Provide the [x, y] coordinate of the cell's center where the given text is located.  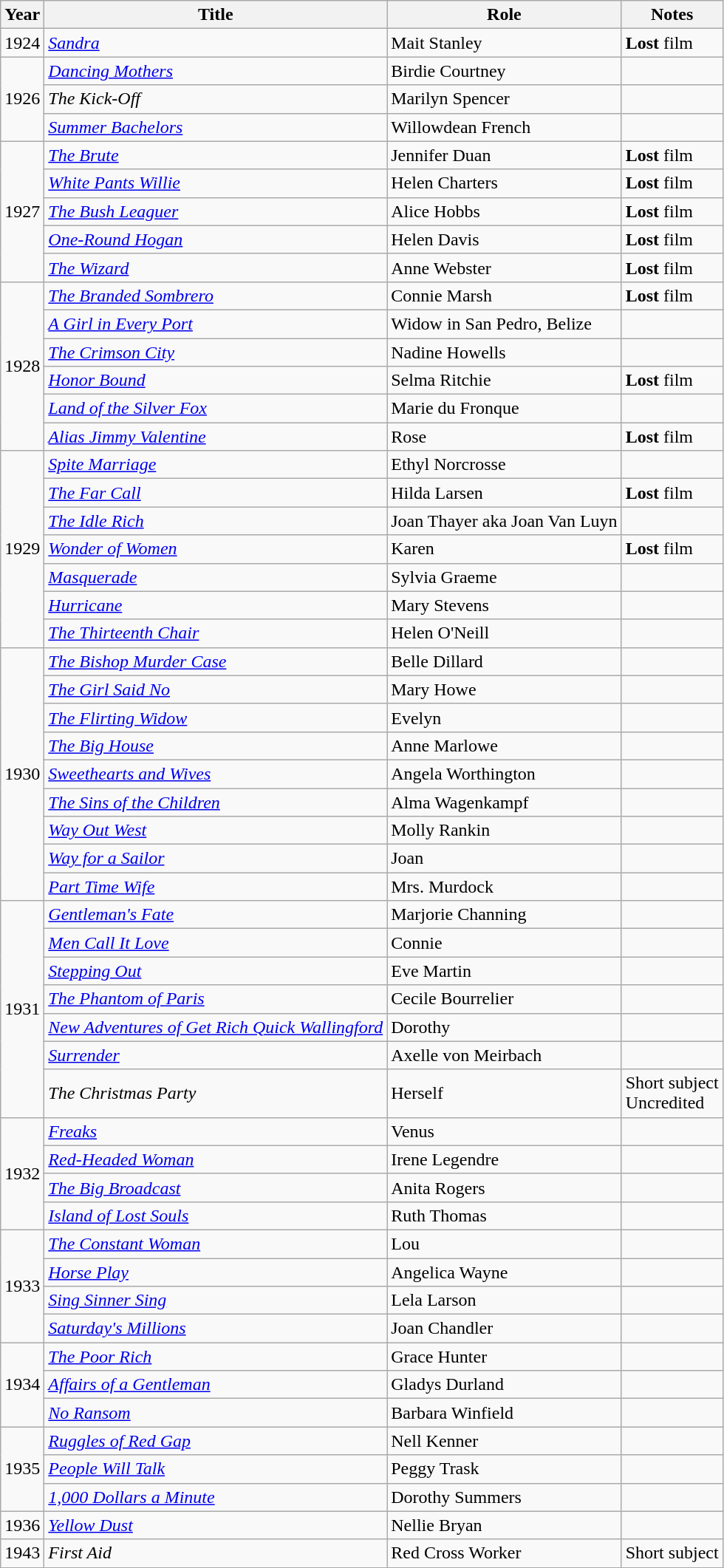
Helen O'Neill [504, 633]
The Bush Leaguer [216, 211]
Year [22, 15]
The Kick-Off [216, 99]
Barbara Winfield [504, 1413]
The Poor Rich [216, 1357]
1930 [22, 774]
1928 [22, 366]
Jennifer Duan [504, 155]
Mary Howe [504, 689]
Hilda Larsen [504, 493]
Sandra [216, 43]
Nadine Howells [504, 352]
Eve Martin [504, 971]
Title [216, 15]
Cecile Bourrelier [504, 999]
Rose [504, 437]
Gladys Durland [504, 1385]
Sylvia Graeme [504, 577]
Marjorie Channing [504, 915]
Spite Marriage [216, 465]
Joan Chandler [504, 1329]
Mary Stevens [504, 605]
The Bishop Murder Case [216, 661]
Angela Worthington [504, 774]
The Sins of the Children [216, 802]
Alice Hobbs [504, 211]
Stepping Out [216, 971]
Karen [504, 549]
Horse Play [216, 1272]
Joan Thayer aka Joan Van Luyn [504, 521]
The Flirting Widow [216, 717]
Freaks [216, 1131]
1935 [22, 1469]
Men Call It Love [216, 943]
Dorothy Summers [504, 1497]
Role [504, 15]
Grace Hunter [504, 1357]
Alias Jimmy Valentine [216, 437]
Surrender [216, 1055]
The Girl Said No [216, 689]
Summer Bachelors [216, 127]
Angelica Wayne [504, 1272]
Connie [504, 943]
The Big House [216, 746]
Wonder of Women [216, 549]
1943 [22, 1553]
Marilyn Spencer [504, 99]
Ruggles of Red Gap [216, 1441]
Selma Ritchie [504, 381]
1929 [22, 549]
Anne Webster [504, 267]
1,000 Dollars a Minute [216, 1497]
No Ransom [216, 1413]
Short subject Uncredited [672, 1094]
Red Cross Worker [504, 1553]
Willowdean French [504, 127]
Sing Sinner Sing [216, 1301]
Anne Marlowe [504, 746]
The Brute [216, 155]
The Idle Rich [216, 521]
Irene Legendre [504, 1159]
Hurricane [216, 605]
1924 [22, 43]
Joan [504, 859]
Alma Wagenkampf [504, 802]
Molly Rankin [504, 831]
Belle Dillard [504, 661]
Notes [672, 15]
Ruth Thomas [504, 1216]
Nell Kenner [504, 1441]
Marie du Fronque [504, 409]
Widow in San Pedro, Belize [504, 324]
The Phantom of Paris [216, 999]
Saturday's Millions [216, 1329]
Ethyl Norcrosse [504, 465]
The Far Call [216, 493]
Helen Davis [504, 239]
1927 [22, 211]
The Crimson City [216, 352]
New Adventures of Get Rich Quick Wallingford [216, 1027]
Island of Lost Souls [216, 1216]
Lou [504, 1244]
Evelyn [504, 717]
Short subject [672, 1553]
Anita Rogers [504, 1187]
1934 [22, 1385]
Connie Marsh [504, 296]
The Thirteenth Chair [216, 633]
Yellow Dust [216, 1525]
Peggy Trask [504, 1469]
Axelle von Meirbach [504, 1055]
The Constant Woman [216, 1244]
Dorothy [504, 1027]
Gentleman's Fate [216, 915]
Dancing Mothers [216, 71]
Helen Charters [504, 183]
Red-Headed Woman [216, 1159]
The Christmas Party [216, 1094]
Part Time Wife [216, 887]
One-Round Hogan [216, 239]
People Will Talk [216, 1469]
Way for a Sailor [216, 859]
First Aid [216, 1553]
1931 [22, 1009]
Lela Larson [504, 1301]
1936 [22, 1525]
A Girl in Every Port [216, 324]
Herself [504, 1094]
Honor Bound [216, 381]
The Big Broadcast [216, 1187]
Masquerade [216, 577]
Nellie Bryan [504, 1525]
Land of the Silver Fox [216, 409]
Birdie Courtney [504, 71]
The Branded Sombrero [216, 296]
The Wizard [216, 267]
Venus [504, 1131]
White Pants Willie [216, 183]
Mait Stanley [504, 43]
Mrs. Murdock [504, 887]
Sweethearts and Wives [216, 774]
1932 [22, 1173]
1926 [22, 99]
1933 [22, 1286]
Affairs of a Gentleman [216, 1385]
Way Out West [216, 831]
